For the text-containing cell, return its midpoint in [X, Y] coordinate format. 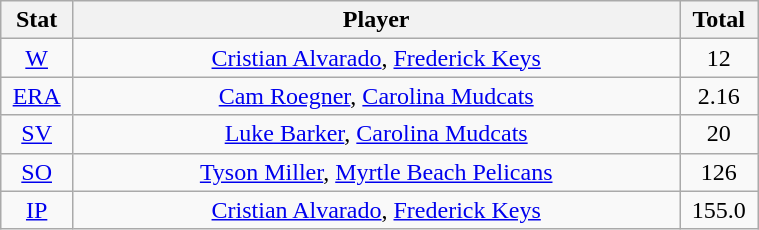
ERA [37, 96]
2.16 [719, 96]
W [37, 58]
126 [719, 172]
155.0 [719, 210]
Cam Roegner, Carolina Mudcats [376, 96]
SV [37, 134]
Total [719, 20]
Stat [37, 20]
Luke Barker, Carolina Mudcats [376, 134]
20 [719, 134]
IP [37, 210]
Tyson Miller, Myrtle Beach Pelicans [376, 172]
SO [37, 172]
12 [719, 58]
Player [376, 20]
